Pinpoint the cell where the given text exists, returning its (X, Y) midpoint coordinate. 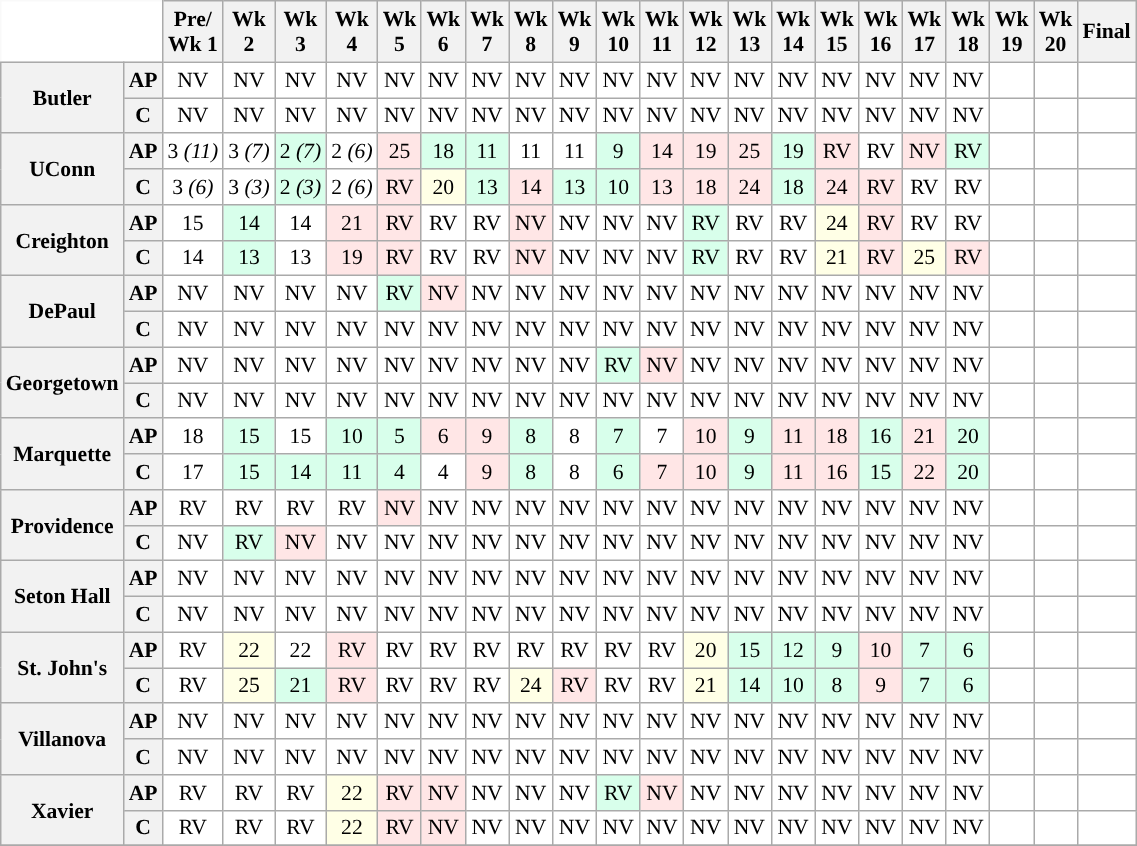
Wk6 (443, 32)
2 (3) (300, 187)
Pre/Wk 1 (192, 32)
Wk16 (881, 32)
Creighton (62, 240)
Villanova (62, 740)
3 (7) (248, 152)
Wk10 (618, 32)
Wk18 (968, 32)
Wk20 (1056, 32)
Wk11 (662, 32)
2 (7) (300, 152)
Wk12 (706, 32)
Wk15 (837, 32)
Wk3 (300, 32)
Wk5 (400, 32)
St. John's (62, 668)
DePaul (62, 312)
Butler (62, 98)
Providence (62, 526)
Wk8 (531, 32)
Georgetown (62, 382)
Seton Hall (62, 596)
5 (400, 437)
Wk9 (575, 32)
Wk7 (487, 32)
Wk14 (793, 32)
Wk2 (248, 32)
3 (11) (192, 152)
Final (1106, 32)
Wk4 (352, 32)
Xavier (62, 810)
Wk13 (750, 32)
3 (3) (248, 187)
UConn (62, 170)
Wk17 (924, 32)
17 (192, 472)
3 (6) (192, 187)
Marquette (62, 454)
Wk19 (1012, 32)
12 (793, 650)
